Detect which cell encompasses the target text, then output its (x, y) center coordinate. 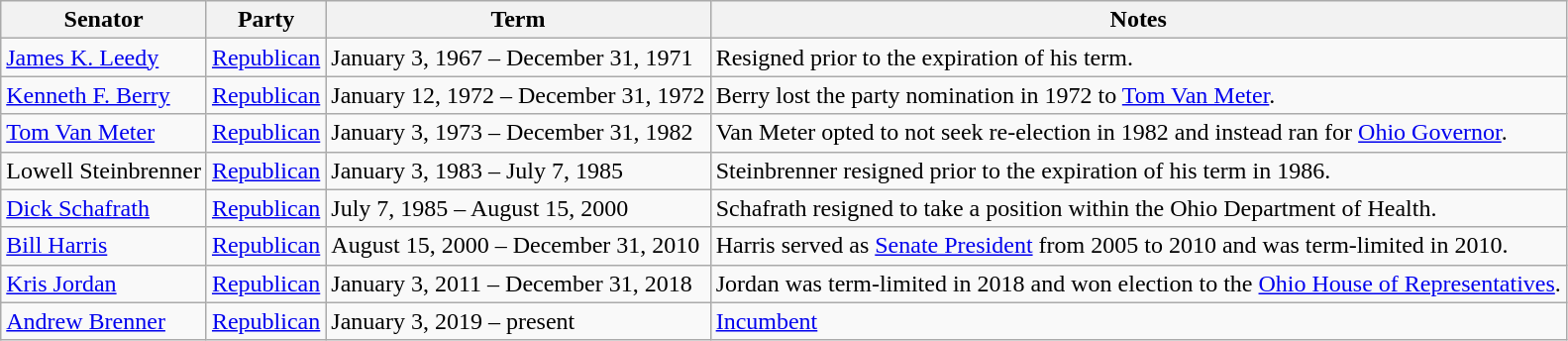
August 15, 2000 – December 31, 2010 (518, 246)
Jordan was term-limited in 2018 and won election to the Ohio House of Representatives. (1138, 284)
Schafrath resigned to take a position within the Ohio Department of Health. (1138, 208)
Bill Harris (104, 246)
January 3, 2011 – December 31, 2018 (518, 284)
January 3, 1967 – December 31, 1971 (518, 57)
James K. Leedy (104, 57)
Resigned prior to the expiration of his term. (1138, 57)
January 3, 1973 – December 31, 1982 (518, 133)
July 7, 1985 – August 15, 2000 (518, 208)
January 3, 2019 – present (518, 321)
Term (518, 20)
January 3, 1983 – July 7, 1985 (518, 170)
Steinbrenner resigned prior to the expiration of his term in 1986. (1138, 170)
Kris Jordan (104, 284)
Incumbent (1138, 321)
Andrew Brenner (104, 321)
Dick Schafrath (104, 208)
Tom Van Meter (104, 133)
Van Meter opted to not seek re-election in 1982 and instead ran for Ohio Governor. (1138, 133)
Lowell Steinbrenner (104, 170)
January 12, 1972 – December 31, 1972 (518, 95)
Notes (1138, 20)
Party (265, 20)
Kenneth F. Berry (104, 95)
Senator (104, 20)
Berry lost the party nomination in 1972 to Tom Van Meter. (1138, 95)
Harris served as Senate President from 2005 to 2010 and was term-limited in 2010. (1138, 246)
